Search for the cell housing the specified text and yield its (x, y) center coordinate. 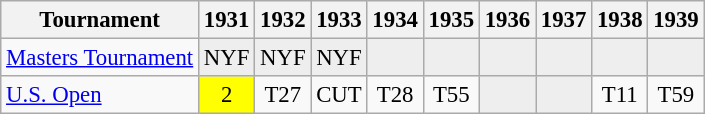
1937 (564, 20)
T11 (620, 95)
1934 (395, 20)
1931 (227, 20)
1939 (676, 20)
Tournament (100, 20)
CUT (339, 95)
T55 (451, 95)
1938 (620, 20)
2 (227, 95)
1936 (507, 20)
T59 (676, 95)
T28 (395, 95)
1932 (283, 20)
1933 (339, 20)
Masters Tournament (100, 58)
U.S. Open (100, 95)
T27 (283, 95)
1935 (451, 20)
